Pinpoint the cell where the given text exists, returning its [X, Y] midpoint coordinate. 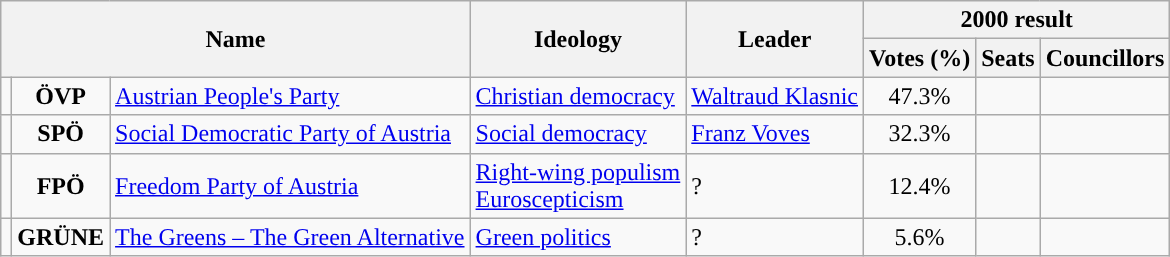
Votes (%) [920, 58]
SPÖ [61, 134]
Freedom Party of Austria [290, 186]
Councillors [1105, 58]
32.3% [920, 134]
47.3% [920, 96]
Name [236, 39]
Seats [1008, 58]
5.6% [920, 237]
The Greens – The Green Alternative [290, 237]
Right-wing populismEuroscepticism [578, 186]
ÖVP [61, 96]
Waltraud Klasnic [775, 96]
2000 result [1017, 20]
FPÖ [61, 186]
Green politics [578, 237]
Leader [775, 39]
Social democracy [578, 134]
12.4% [920, 186]
GRÜNE [61, 237]
Social Democratic Party of Austria [290, 134]
Christian democracy [578, 96]
Ideology [578, 39]
Austrian People's Party [290, 96]
Franz Voves [775, 134]
